From the cell containing the given text, extract its center point as (x, y) coordinate. 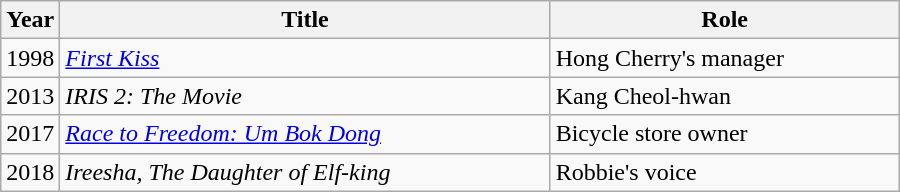
Kang Cheol-hwan (724, 96)
Hong Cherry's manager (724, 58)
Title (305, 20)
Ireesha, The Daughter of Elf-king (305, 172)
Robbie's voice (724, 172)
Role (724, 20)
Year (30, 20)
First Kiss (305, 58)
2017 (30, 134)
2018 (30, 172)
2013 (30, 96)
Bicycle store owner (724, 134)
Race to Freedom: Um Bok Dong (305, 134)
1998 (30, 58)
IRIS 2: The Movie (305, 96)
